Capture the cell that displays the provided text and extract its [X, Y] central coordinate. 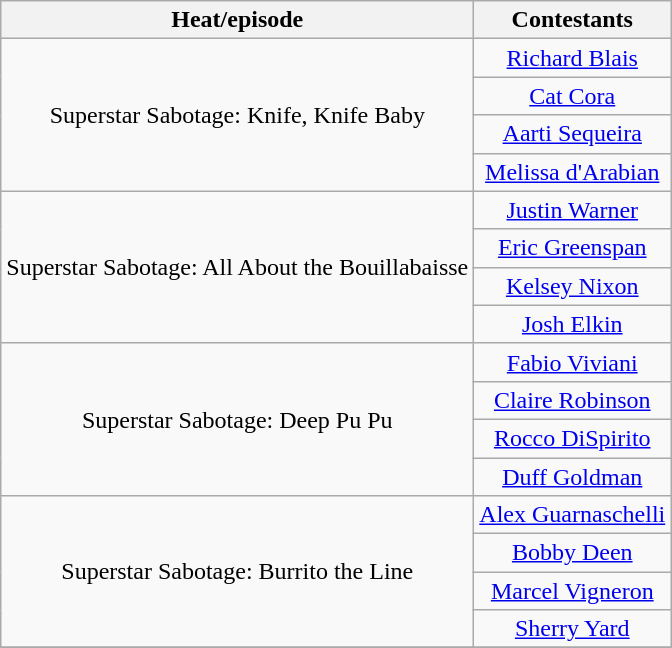
Marcel Vigneron [572, 591]
Josh Elkin [572, 324]
Bobby Deen [572, 553]
Superstar Sabotage: Deep Pu Pu [238, 419]
Superstar Sabotage: Knife, Knife Baby [238, 115]
Richard Blais [572, 58]
Justin Warner [572, 210]
Superstar Sabotage: Burrito the Line [238, 572]
Fabio Viviani [572, 362]
Sherry Yard [572, 629]
Duff Goldman [572, 477]
Rocco DiSpirito [572, 438]
Eric Greenspan [572, 248]
Superstar Sabotage: All About the Bouillabaisse [238, 267]
Kelsey Nixon [572, 286]
Heat/episode [238, 20]
Contestants [572, 20]
Aarti Sequeira [572, 134]
Cat Cora [572, 96]
Alex Guarnaschelli [572, 515]
Melissa d'Arabian [572, 172]
Claire Robinson [572, 400]
